Scan for the cell matching the given text and deliver its [X, Y] coordinate at center. 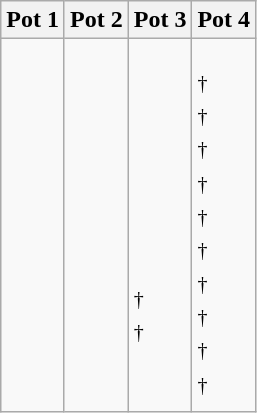
† † [160, 226]
Pot 1 [33, 20]
Pot 3 [160, 20]
Pot 2 [96, 20]
Pot 4 [224, 20]
† † † † † † † † † † [224, 226]
